Identify which cell holds the provided text, then report its (x, y) central coordinate. 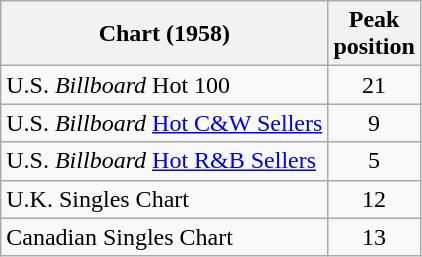
5 (374, 161)
13 (374, 237)
U.K. Singles Chart (164, 199)
Canadian Singles Chart (164, 237)
12 (374, 199)
Chart (1958) (164, 34)
U.S. Billboard Hot 100 (164, 85)
Peakposition (374, 34)
U.S. Billboard Hot C&W Sellers (164, 123)
9 (374, 123)
U.S. Billboard Hot R&B Sellers (164, 161)
21 (374, 85)
